Search for the cell housing the specified text and yield its (x, y) center coordinate. 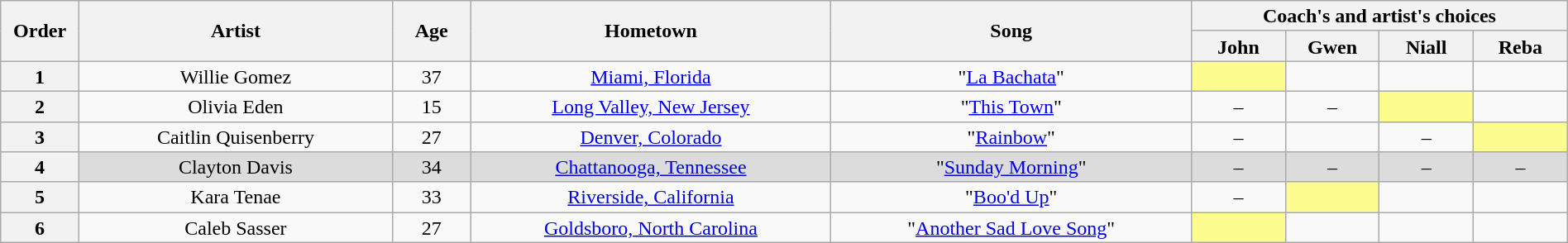
34 (432, 167)
Gwen (1332, 46)
"Another Sad Love Song" (1011, 228)
Niall (1427, 46)
1 (40, 76)
Song (1011, 31)
Kara Tenae (235, 197)
15 (432, 106)
3 (40, 137)
Olivia Eden (235, 106)
4 (40, 167)
Denver, Colorado (651, 137)
Hometown (651, 31)
Chattanooga, Tennessee (651, 167)
"Rainbow" (1011, 137)
"Sunday Morning" (1011, 167)
Artist (235, 31)
Willie Gomez (235, 76)
6 (40, 228)
2 (40, 106)
Caitlin Quisenberry (235, 137)
5 (40, 197)
Coach's and artist's choices (1379, 17)
Long Valley, New Jersey (651, 106)
Age (432, 31)
"This Town" (1011, 106)
33 (432, 197)
37 (432, 76)
Clayton Davis (235, 167)
Reba (1521, 46)
Caleb Sasser (235, 228)
Order (40, 31)
John (1239, 46)
Goldsboro, North Carolina (651, 228)
"Boo'd Up" (1011, 197)
Riverside, California (651, 197)
Miami, Florida (651, 76)
"La Bachata" (1011, 76)
